Provide the (X, Y) coordinate of the cell's center where the given text is located.  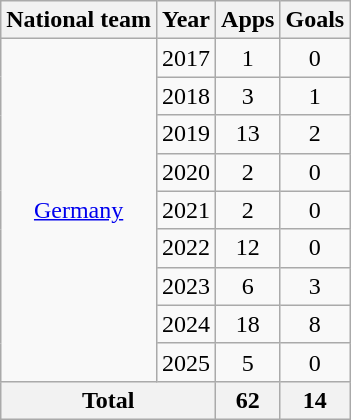
Goals (315, 20)
Apps (248, 20)
2020 (186, 172)
2022 (186, 248)
18 (248, 324)
Year (186, 20)
12 (248, 248)
5 (248, 362)
6 (248, 286)
Total (108, 400)
8 (315, 324)
2017 (186, 58)
Germany (79, 210)
2018 (186, 96)
2021 (186, 210)
62 (248, 400)
National team (79, 20)
2025 (186, 362)
2023 (186, 286)
13 (248, 134)
14 (315, 400)
2019 (186, 134)
2024 (186, 324)
